Provide the [x, y] coordinate of the cell's center where the given text is located.  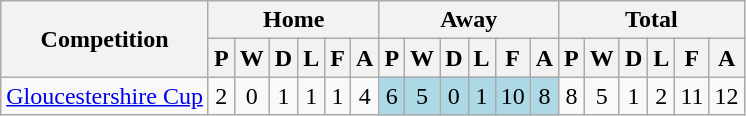
10 [512, 96]
Total [652, 20]
12 [726, 96]
Home [293, 20]
Competition [105, 39]
6 [392, 96]
4 [364, 96]
Away [469, 20]
Gloucestershire Cup [105, 96]
11 [692, 96]
